Search for the cell housing the specified text and yield its [x, y] center coordinate. 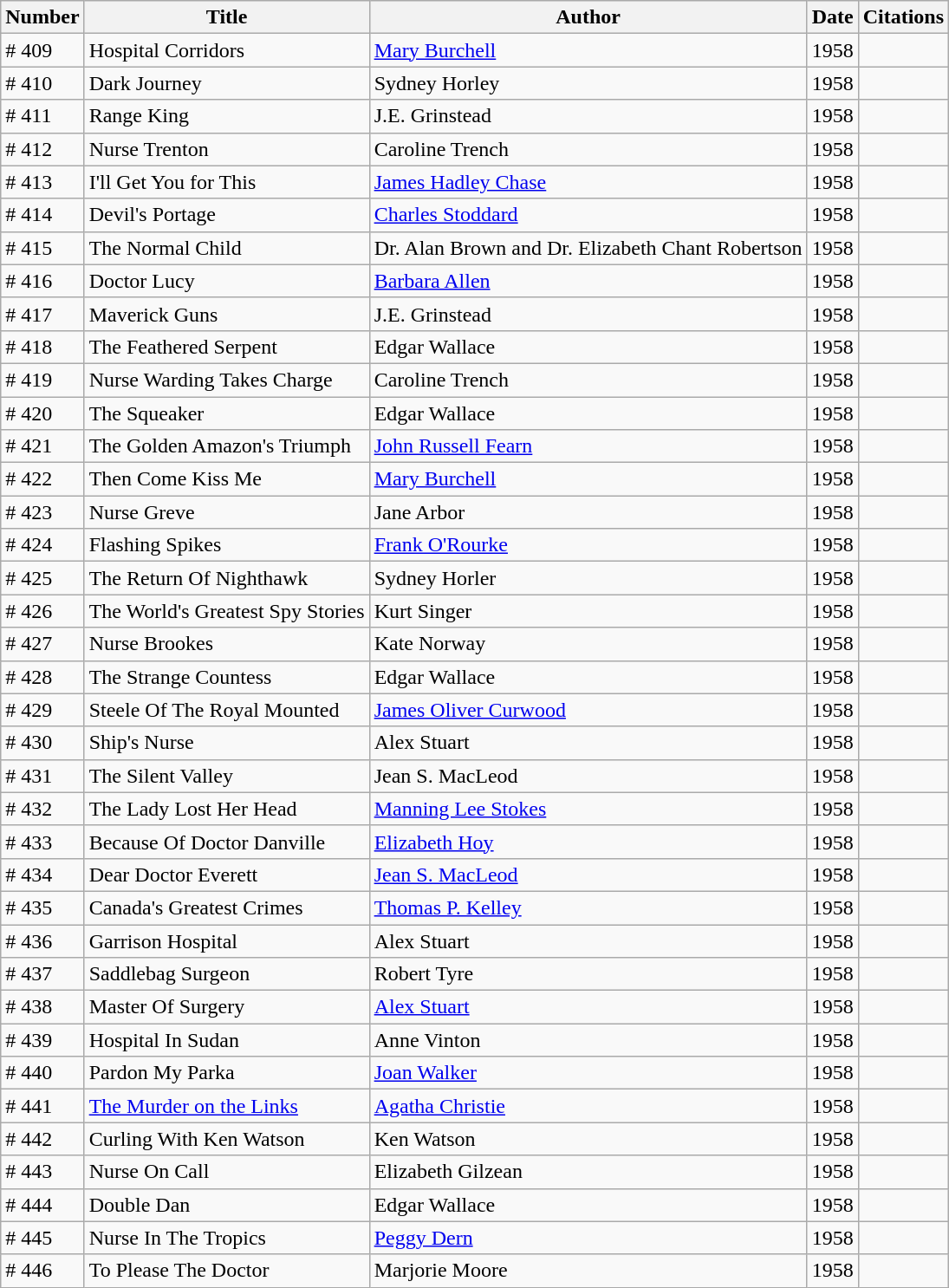
# 431 [42, 776]
# 433 [42, 842]
Devil's Portage [227, 215]
Manning Lee Stokes [588, 809]
# 429 [42, 710]
James Oliver Curwood [588, 710]
Jane Arbor [588, 512]
# 410 [42, 83]
Date [832, 17]
Citations [903, 17]
Hospital Corridors [227, 50]
Title [227, 17]
# 427 [42, 644]
# 424 [42, 545]
# 414 [42, 215]
Pardon My Parka [227, 1073]
Marjorie Moore [588, 1271]
James Hadley Chase [588, 182]
# 445 [42, 1238]
The Feathered Serpent [227, 347]
Dear Doctor Everett [227, 875]
Flashing Spikes [227, 545]
Range King [227, 116]
The Return Of Nighthawk [227, 578]
Saddlebag Surgeon [227, 974]
# 437 [42, 974]
Peggy Dern [588, 1238]
# 443 [42, 1172]
# 422 [42, 479]
# 415 [42, 248]
Charles Stoddard [588, 215]
Doctor Lucy [227, 281]
# 446 [42, 1271]
The Golden Amazon's Triumph [227, 446]
Nurse In The Tropics [227, 1238]
Canada's Greatest Crimes [227, 907]
Curling With Ken Watson [227, 1139]
Agatha Christie [588, 1106]
Thomas P. Kelley [588, 907]
The World's Greatest Spy Stories [227, 611]
Sydney Horley [588, 83]
Because Of Doctor Danville [227, 842]
# 426 [42, 611]
# 411 [42, 116]
# 436 [42, 940]
Frank O'Rourke [588, 545]
Dr. Alan Brown and Dr. Elizabeth Chant Robertson [588, 248]
Ship's Nurse [227, 743]
To Please The Doctor [227, 1271]
# 435 [42, 907]
Dark Journey [227, 83]
# 425 [42, 578]
# 428 [42, 677]
I'll Get You for This [227, 182]
# 441 [42, 1106]
Double Dan [227, 1205]
Kate Norway [588, 644]
John Russell Fearn [588, 446]
The Squeaker [227, 413]
Nurse On Call [227, 1172]
# 419 [42, 380]
# 439 [42, 1040]
# 409 [42, 50]
Number [42, 17]
Steele Of The Royal Mounted [227, 710]
Ken Watson [588, 1139]
# 440 [42, 1073]
Maverick Guns [227, 314]
# 438 [42, 1007]
Then Come Kiss Me [227, 479]
The Strange Countess [227, 677]
Joan Walker [588, 1073]
Garrison Hospital [227, 940]
# 417 [42, 314]
The Murder on the Links [227, 1106]
# 423 [42, 512]
# 418 [42, 347]
Sydney Horler [588, 578]
Nurse Trenton [227, 149]
# 432 [42, 809]
# 412 [42, 149]
Master Of Surgery [227, 1007]
# 442 [42, 1139]
Author [588, 17]
Nurse Brookes [227, 644]
The Silent Valley [227, 776]
# 421 [42, 446]
# 413 [42, 182]
Elizabeth Gilzean [588, 1172]
Nurse Warding Takes Charge [227, 380]
# 420 [42, 413]
Kurt Singer [588, 611]
Nurse Greve [227, 512]
Anne Vinton [588, 1040]
# 434 [42, 875]
The Lady Lost Her Head [227, 809]
# 416 [42, 281]
Robert Tyre [588, 974]
The Normal Child [227, 248]
# 430 [42, 743]
# 444 [42, 1205]
Barbara Allen [588, 281]
Hospital In Sudan [227, 1040]
Elizabeth Hoy [588, 842]
